Pinpoint the cell where the given text exists, returning its [X, Y] midpoint coordinate. 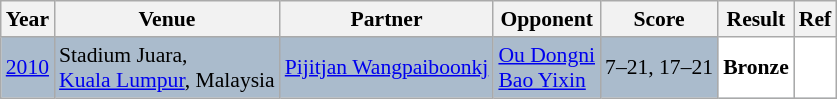
Venue [167, 19]
Ou Dongni Bao Yixin [546, 68]
2010 [28, 68]
Bronze [756, 68]
Score [659, 19]
7–21, 17–21 [659, 68]
Ref [815, 19]
Opponent [546, 19]
Year [28, 19]
Result [756, 19]
Partner [387, 19]
Stadium Juara,Kuala Lumpur, Malaysia [167, 68]
Pijitjan Wangpaiboonkj [387, 68]
